Capture the cell that displays the provided text and extract its (X, Y) central coordinate. 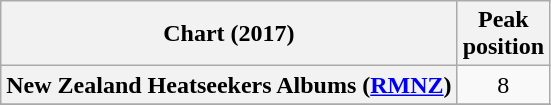
New Zealand Heatseekers Albums (RMNZ) (229, 85)
Chart (2017) (229, 34)
Peak position (503, 34)
8 (503, 85)
